Provide the (x, y) coordinate of the cell's center where the given text is located.  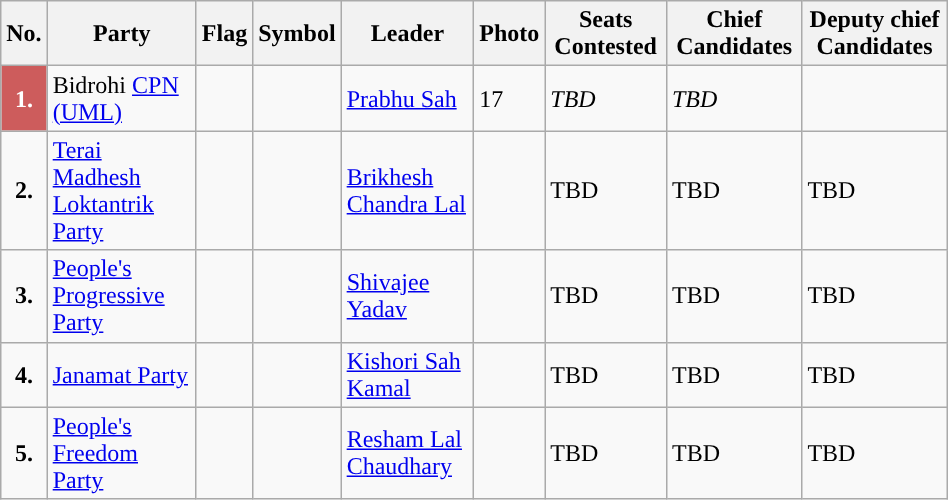
5. (24, 453)
Resham Lal Chaudhary (408, 453)
Party (122, 34)
Symbol (297, 34)
Photo (510, 34)
Bidrohi CPN (UML) (122, 98)
1. (24, 98)
Deputy chief Candidates (874, 34)
Janamat Party (122, 374)
Brikhesh Chandra Lal (408, 190)
People's Freedom Party (122, 453)
People's Progressive Party (122, 296)
4. (24, 374)
Flag (224, 34)
Terai Madhesh Loktantrik Party (122, 190)
17 (510, 98)
Kishori Sah Kamal (408, 374)
Leader (408, 34)
3. (24, 296)
Shivajee Yadav (408, 296)
2. (24, 190)
No. (24, 34)
Seats Contested (606, 34)
Prabhu Sah (408, 98)
Chief Candidates (734, 34)
